Locate the cell with the specified text and output its (X, Y) center coordinate. 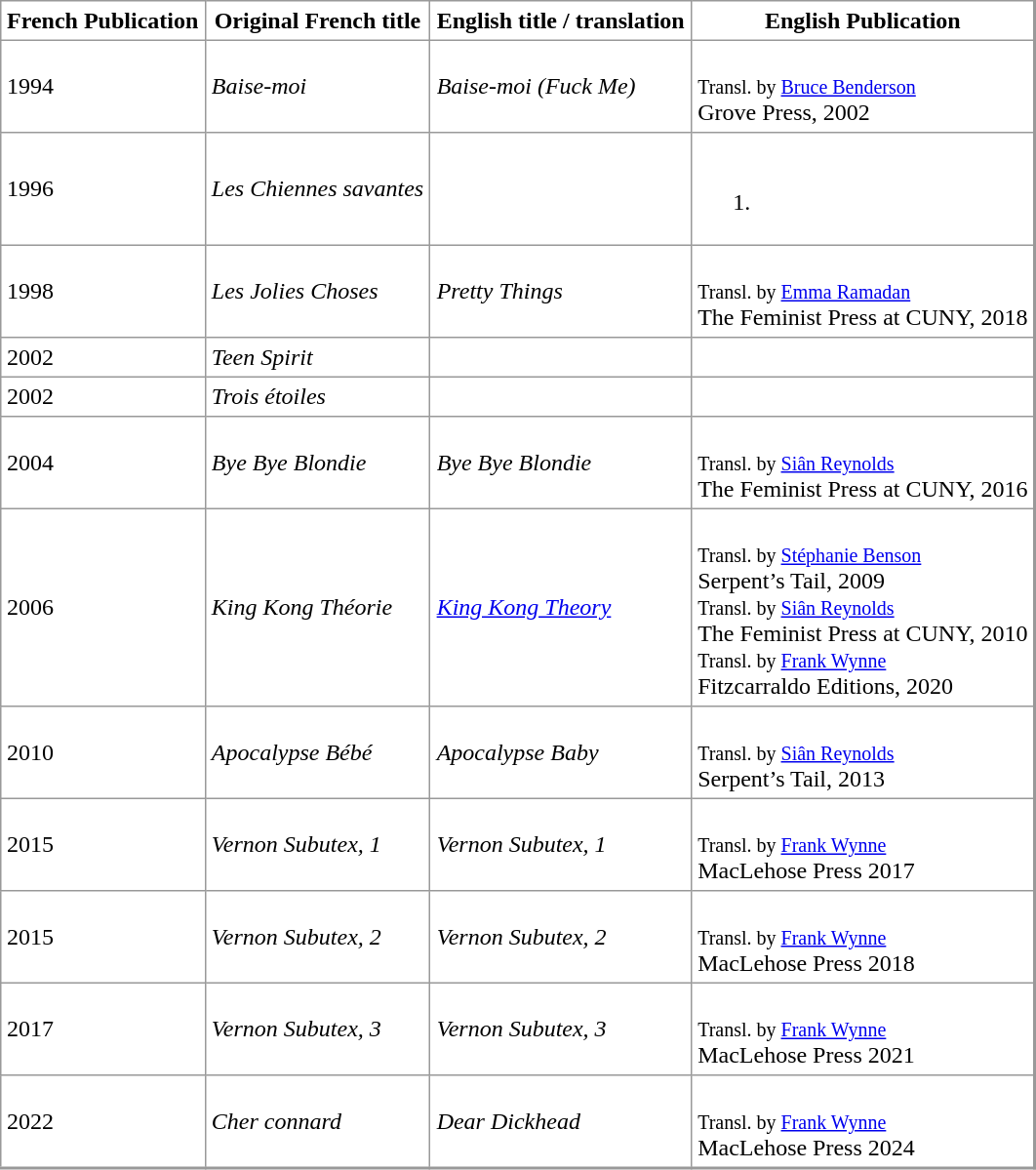
Teen Spirit (318, 357)
Transl. by Siân Reynolds The Feminist Press at CUNY, 2016 (862, 463)
English Publication (862, 20)
Transl. by Emma Ramadan The Feminist Press at CUNY, 2018 (862, 291)
2006 (102, 607)
1996 (102, 189)
1994 (102, 86)
2017 (102, 1029)
King Kong Theory (561, 607)
Baise-moi (318, 86)
Transl. by Bruce Benderson Grove Press, 2002 (862, 86)
2010 (102, 752)
Baise-moi (Fuck Me) (561, 86)
Les Chiennes savantes (318, 189)
Transl. by Frank Wynne MacLehose Press 2017 (862, 844)
Transl. by Frank Wynne MacLehose Press 2021 (862, 1029)
Apocalypse Bébé (318, 752)
2022 (102, 1122)
English title / translation (561, 20)
Original French title (318, 20)
Les Jolies Choses (318, 291)
Apocalypse Baby (561, 752)
Transl. by Frank Wynne MacLehose Press 2024 (862, 1122)
2004 (102, 463)
Transl. by Frank Wynne MacLehose Press 2018 (862, 937)
French Publication (102, 20)
Transl. by Siân Reynolds Serpent’s Tail, 2013 (862, 752)
King Kong Théorie (318, 607)
Dear Dickhead (561, 1122)
Pretty Things (561, 291)
Cher connard (318, 1122)
1998 (102, 291)
Trois étoiles (318, 396)
